Detect which cell encompasses the target text, then output its [x, y] center coordinate. 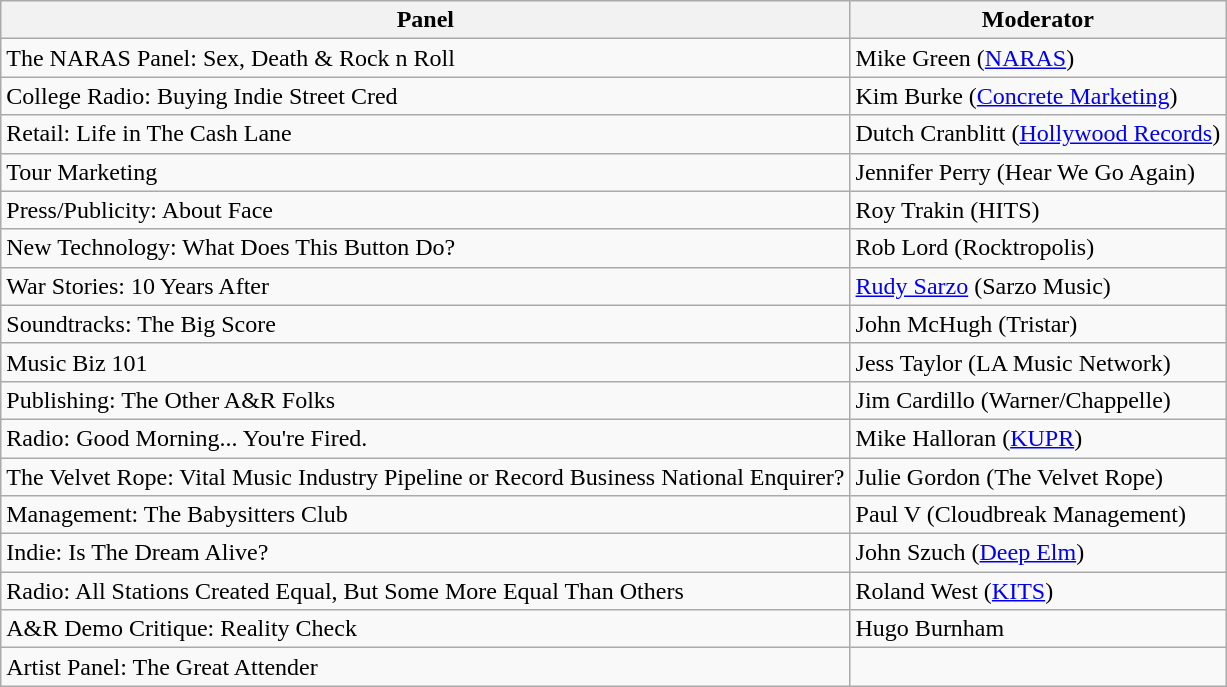
Dutch Cranblitt (Hollywood Records) [1038, 134]
Panel [426, 20]
Radio: Good Morning... You're Fired. [426, 438]
Jennifer Perry (Hear We Go Again) [1038, 172]
Julie Gordon (The Velvet Rope) [1038, 477]
Moderator [1038, 20]
College Radio: Buying Indie Street Cred [426, 96]
Jim Cardillo (Warner/Chappelle) [1038, 400]
Tour Marketing [426, 172]
Roland West (KITS) [1038, 591]
The NARAS Panel: Sex, Death & Rock n Roll [426, 58]
Artist Panel: The Great Attender [426, 667]
John McHugh (Tristar) [1038, 324]
Publishing: The Other A&R Folks [426, 400]
Indie: Is The Dream Alive? [426, 553]
John Szuch (Deep Elm) [1038, 553]
Press/Publicity: About Face [426, 210]
Radio: All Stations Created Equal, But Some More Equal Than Others [426, 591]
Soundtracks: The Big Score [426, 324]
New Technology: What Does This Button Do? [426, 248]
Hugo Burnham [1038, 629]
Management: The Babysitters Club [426, 515]
Paul V (Cloudbreak Management) [1038, 515]
Kim Burke (Concrete Marketing) [1038, 96]
Music Biz 101 [426, 362]
Roy Trakin (HITS) [1038, 210]
The Velvet Rope: Vital Music Industry Pipeline or Record Business National Enquirer? [426, 477]
Retail: Life in The Cash Lane [426, 134]
Rudy Sarzo (Sarzo Music) [1038, 286]
Jess Taylor (LA Music Network) [1038, 362]
Mike Halloran (KUPR) [1038, 438]
A&R Demo Critique: Reality Check [426, 629]
Rob Lord (Rocktropolis) [1038, 248]
War Stories: 10 Years After [426, 286]
Mike Green (NARAS) [1038, 58]
